Pinpoint the cell where the given text exists, returning its [X, Y] midpoint coordinate. 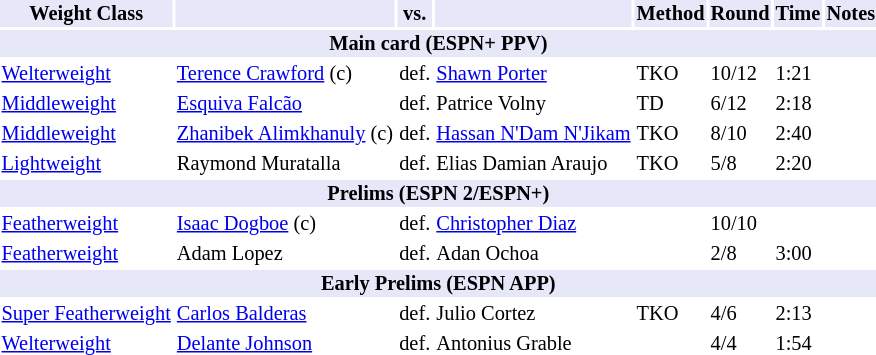
Zhanibek Alimkhanuly (c) [284, 134]
6/12 [740, 104]
2/8 [740, 254]
Carlos Balderas [284, 314]
5/8 [740, 164]
Raymond Muratalla [284, 164]
3:00 [798, 254]
Christopher Diaz [534, 224]
Round [740, 14]
Adam Lopez [284, 254]
2:40 [798, 134]
1:21 [798, 74]
Julio Cortez [534, 314]
Lightweight [86, 164]
Super Featherweight [86, 314]
Patrice Volny [534, 104]
Esquiva Falcão [284, 104]
Shawn Porter [534, 74]
Method [670, 14]
Weight Class [86, 14]
Adan Ochoa [534, 254]
TD [670, 104]
8/10 [740, 134]
10/10 [740, 224]
Time [798, 14]
Elias Damian Araujo [534, 164]
2:20 [798, 164]
Welterweight [86, 74]
Isaac Dogboe (c) [284, 224]
4/6 [740, 314]
2:18 [798, 104]
Terence Crawford (c) [284, 74]
2:13 [798, 314]
10/12 [740, 74]
vs. [415, 14]
Hassan N'Dam N'Jikam [534, 134]
